Pinpoint the cell where the given text exists, returning its [X, Y] midpoint coordinate. 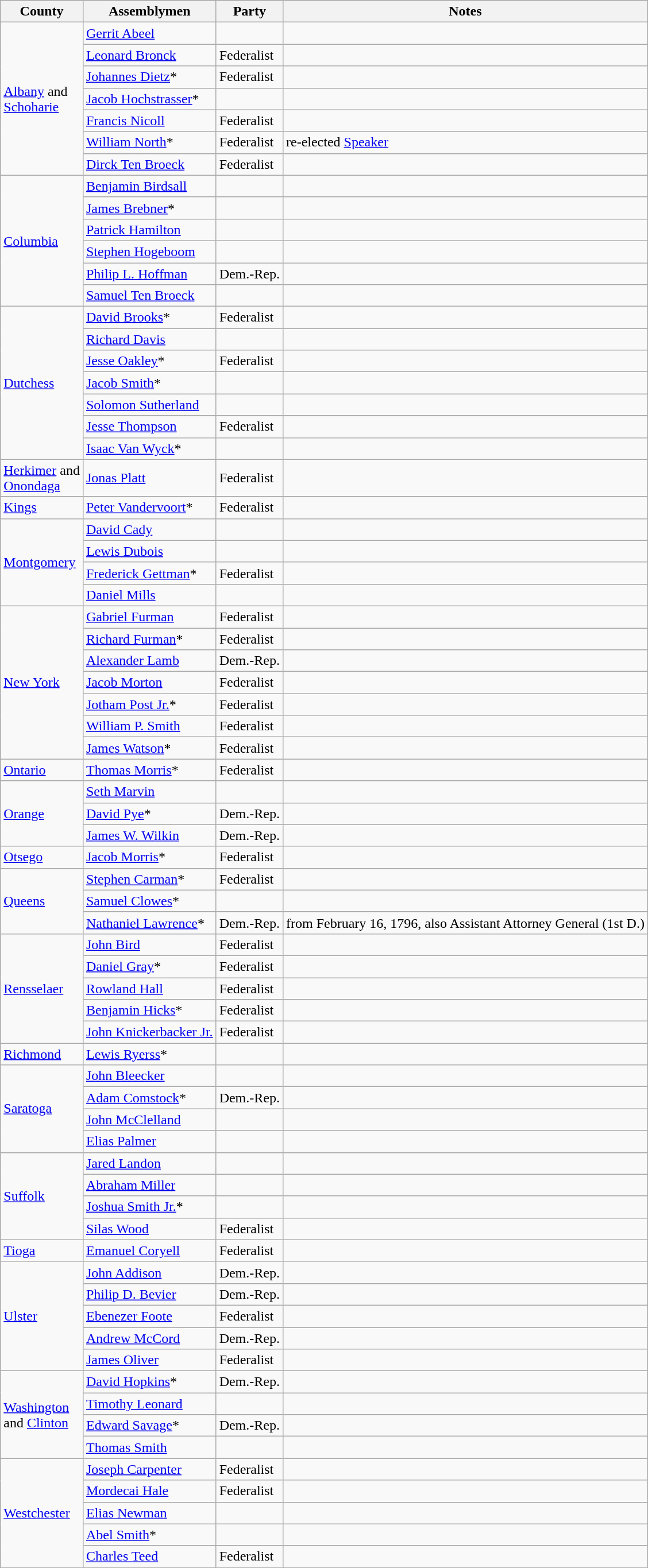
Samuel Clowes* [149, 901]
Richard Davis [149, 339]
Thomas Smith [149, 1447]
re-elected Speaker [465, 142]
Samuel Ten Broeck [149, 296]
Alexander Lamb [149, 661]
Joseph Carpenter [149, 1469]
Leonard Bronck [149, 55]
John Addison [149, 1272]
Richard Furman* [149, 639]
Francis Nicoll [149, 121]
John Bleecker [149, 1076]
County [42, 11]
Frederick Gettman* [149, 573]
from February 16, 1796, also Assistant Attorney General (1st D.) [465, 923]
Jonas Platt [149, 478]
William P. Smith [149, 726]
Jesse Thompson [149, 427]
Orange [42, 814]
Seth Marvin [149, 792]
Adam Comstock* [149, 1098]
David Hopkins* [149, 1382]
David Brooks* [149, 318]
Jacob Smith* [149, 383]
Patrick Hamilton [149, 230]
Party [249, 11]
Charles Teed [149, 1557]
James W. Wilkin [149, 835]
John Knickerbacker Jr. [149, 1032]
Queens [42, 901]
Dutchess [42, 383]
New York [42, 682]
Gerrit Abeel [149, 33]
John Bird [149, 944]
Jacob Hochstrasser* [149, 99]
Jesse Oakley* [149, 361]
Andrew McCord [149, 1338]
Suffolk [42, 1196]
Silas Wood [149, 1229]
Westchester [42, 1513]
Elias Newman [149, 1513]
Daniel Mills [149, 595]
Washington and Clinton [42, 1415]
Johannes Dietz* [149, 77]
Saratoga [42, 1109]
Thomas Morris* [149, 770]
Joshua Smith Jr.* [149, 1207]
Rensselaer [42, 988]
Rowland Hall [149, 988]
Jacob Morris* [149, 857]
Ulster [42, 1316]
Herkimer and Onondaga [42, 478]
Gabriel Furman [149, 617]
Benjamin Birdsall [149, 186]
Daniel Gray* [149, 966]
David Pye* [149, 814]
Jacob Morton [149, 683]
Solomon Sutherland [149, 405]
Notes [465, 11]
Philip L. Hoffman [149, 274]
Edward Savage* [149, 1426]
John McClelland [149, 1120]
Peter Vandervoort* [149, 508]
Stephen Carman* [149, 879]
David Cady [149, 529]
Mordecai Hale [149, 1491]
Ontario [42, 770]
Philip D. Bevier [149, 1294]
Isaac Van Wyck* [149, 448]
Otsego [42, 857]
Lewis Ryerss* [149, 1054]
Abel Smith* [149, 1535]
Albany and Schoharie [42, 99]
Columbia [42, 241]
Ebenezer Foote [149, 1316]
Lewis Dubois [149, 551]
Abraham Miller [149, 1185]
Timothy Leonard [149, 1404]
Stephen Hogeboom [149, 251]
Nathaniel Lawrence* [149, 923]
Elias Palmer [149, 1141]
William North* [149, 142]
Emanuel Coryell [149, 1250]
Montgomery [42, 562]
Richmond [42, 1054]
Jotham Post Jr.* [149, 704]
James Watson* [149, 748]
Dirck Ten Broeck [149, 164]
James Brebner* [149, 208]
Assemblymen [149, 11]
Kings [42, 508]
Benjamin Hicks* [149, 1011]
Tioga [42, 1250]
James Oliver [149, 1360]
Jared Landon [149, 1163]
